Pinpoint the cell where the given text exists, returning its [X, Y] midpoint coordinate. 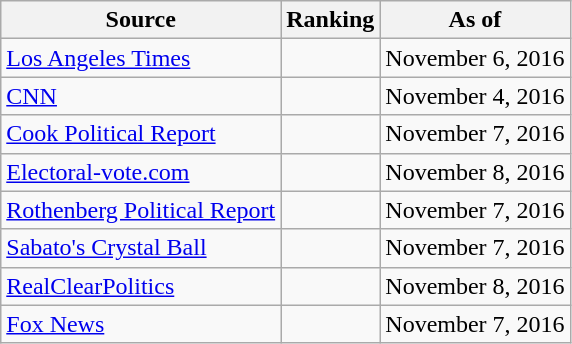
As of [475, 20]
Electoral-vote.com [141, 172]
Fox News [141, 324]
November 4, 2016 [475, 96]
RealClearPolitics [141, 286]
Cook Political Report [141, 134]
CNN [141, 96]
Sabato's Crystal Ball [141, 248]
Los Angeles Times [141, 58]
Ranking [330, 20]
November 6, 2016 [475, 58]
Source [141, 20]
Rothenberg Political Report [141, 210]
